Detect which cell encompasses the target text, then output its [x, y] center coordinate. 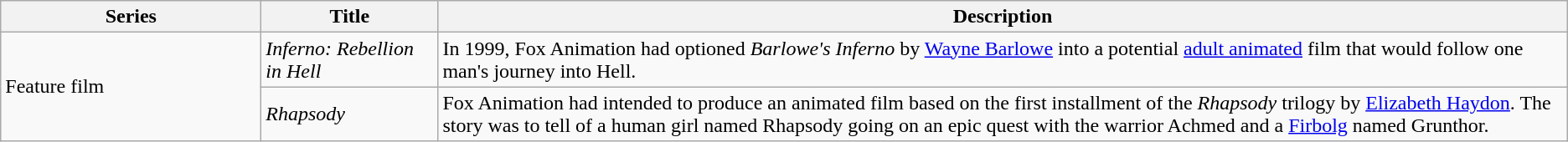
Inferno: Rebellion in Hell [350, 60]
Title [350, 17]
Feature film [131, 87]
Rhapsody [350, 114]
Description [1003, 17]
Series [131, 17]
